Search for the cell housing the specified text and yield its [X, Y] center coordinate. 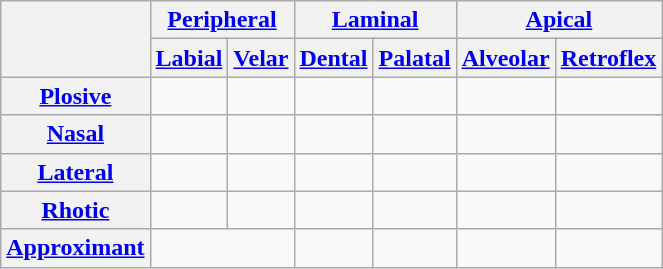
Rhotic [76, 210]
Lateral [76, 172]
Palatal [414, 58]
Dental [334, 58]
Apical [559, 20]
Laminal [375, 20]
Alveolar [506, 58]
Retroflex [608, 58]
Velar [261, 58]
Labial [189, 58]
Peripheral [222, 20]
Nasal [76, 134]
Approximant [76, 248]
Plosive [76, 96]
